Capture the cell that displays the provided text and extract its [X, Y] central coordinate. 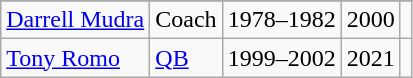
Darrell Mudra [76, 20]
2000 [370, 20]
1978–1982 [282, 20]
1999–2002 [282, 58]
Coach [186, 20]
Tony Romo [76, 58]
QB [186, 58]
2021 [370, 58]
